Return [X, Y] of the center of cell containing provided text 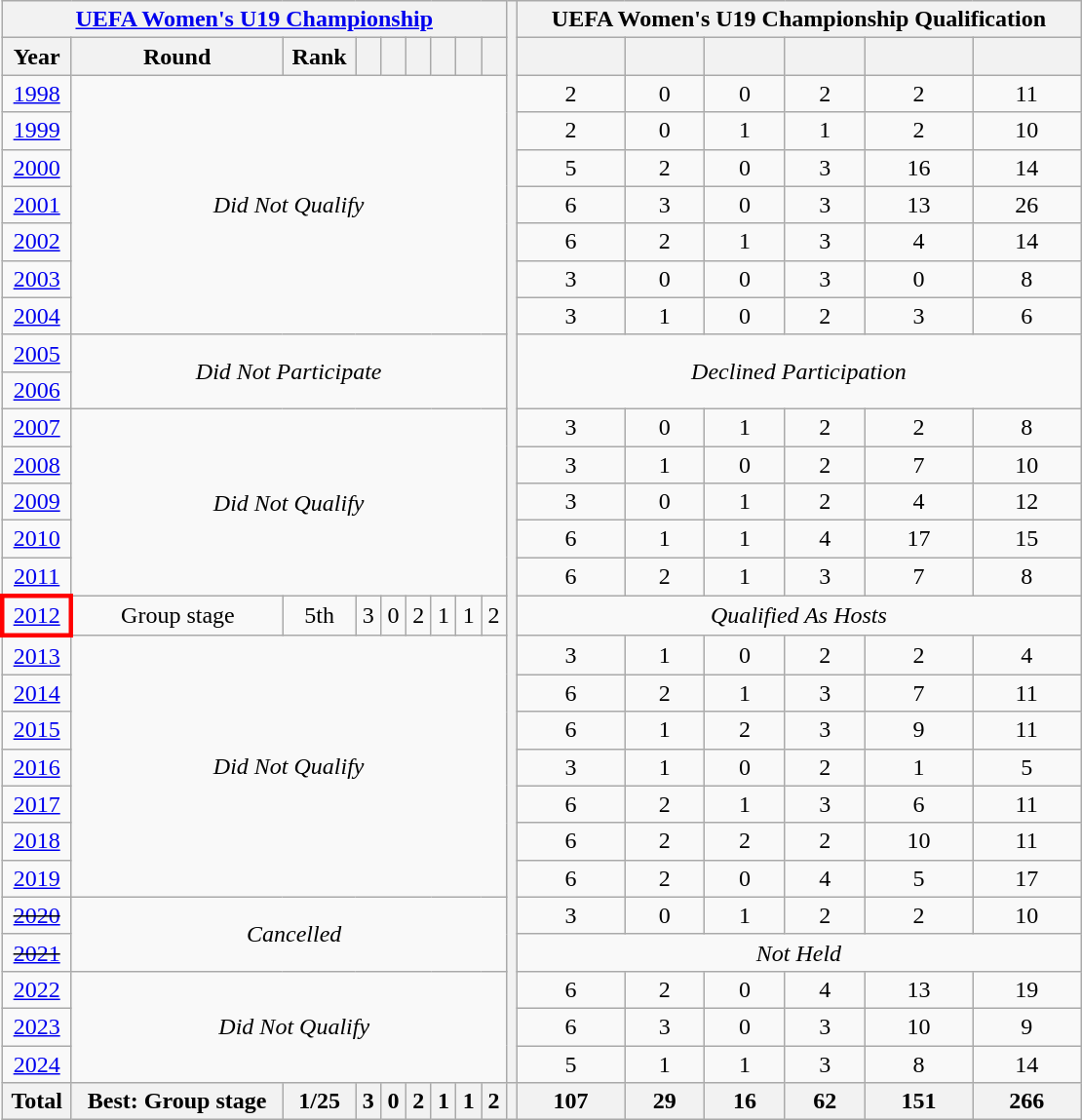
2018 [37, 841]
Group stage [177, 616]
2016 [37, 767]
2011 [37, 577]
2005 [37, 353]
2004 [37, 316]
2009 [37, 502]
5th [320, 616]
Best: Group stage [177, 1101]
1998 [37, 94]
12 [1027, 502]
1/25 [320, 1101]
15 [1027, 539]
2015 [37, 730]
Round [177, 57]
Year [37, 57]
2022 [37, 989]
UEFA Women's U19 Championship Qualification [798, 19]
2008 [37, 465]
Did Not Participate [289, 371]
2010 [37, 539]
Cancelled [294, 934]
2001 [37, 205]
266 [1027, 1101]
26 [1027, 205]
Total [37, 1101]
Qualified As Hosts [798, 616]
151 [918, 1101]
2017 [37, 804]
2002 [37, 242]
2006 [37, 390]
2003 [37, 279]
2020 [37, 915]
2007 [37, 427]
29 [665, 1101]
2023 [37, 1026]
Declined Participation [798, 371]
2019 [37, 878]
19 [1027, 989]
2014 [37, 693]
2013 [37, 655]
62 [825, 1101]
Not Held [798, 952]
1999 [37, 131]
2012 [37, 616]
2000 [37, 168]
UEFA Women's U19 Championship [253, 19]
2024 [37, 1063]
107 [570, 1101]
Rank [320, 57]
2021 [37, 952]
